Output the [x, y] coordinate of the center of the cell containing the given text.  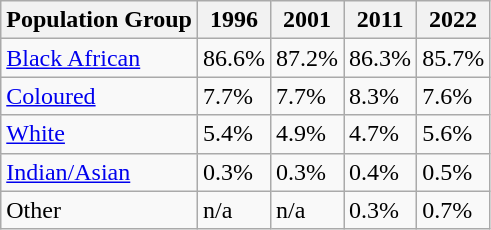
Indian/Asian [100, 172]
86.6% [234, 58]
Population Group [100, 20]
0.5% [454, 172]
5.6% [454, 134]
8.3% [380, 96]
85.7% [454, 58]
2011 [380, 20]
1996 [234, 20]
0.4% [380, 172]
White [100, 134]
86.3% [380, 58]
0.7% [454, 210]
2022 [454, 20]
Other [100, 210]
5.4% [234, 134]
7.6% [454, 96]
4.7% [380, 134]
87.2% [306, 58]
2001 [306, 20]
Black African [100, 58]
Coloured [100, 96]
4.9% [306, 134]
